Extract the [X, Y] coordinate from the center of the cell holding the provided text.  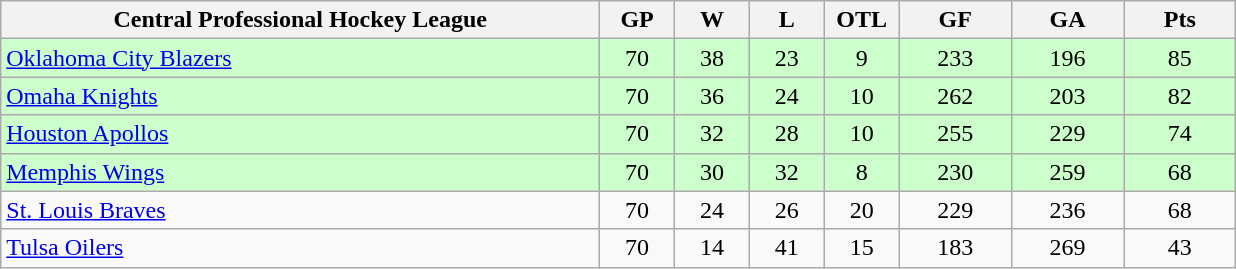
36 [712, 96]
W [712, 20]
Central Professional Hockey League [300, 20]
183 [955, 248]
8 [862, 172]
85 [1180, 58]
Omaha Knights [300, 96]
269 [1067, 248]
43 [1180, 248]
30 [712, 172]
GA [1067, 20]
230 [955, 172]
74 [1180, 134]
255 [955, 134]
Memphis Wings [300, 172]
GF [955, 20]
14 [712, 248]
236 [1067, 210]
233 [955, 58]
20 [862, 210]
23 [786, 58]
L [786, 20]
9 [862, 58]
262 [955, 96]
Tulsa Oilers [300, 248]
41 [786, 248]
203 [1067, 96]
26 [786, 210]
St. Louis Braves [300, 210]
15 [862, 248]
OTL [862, 20]
28 [786, 134]
Pts [1180, 20]
259 [1067, 172]
38 [712, 58]
Houston Apollos [300, 134]
GP [638, 20]
Oklahoma City Blazers [300, 58]
196 [1067, 58]
82 [1180, 96]
